Identify which cell holds the provided text, then report its [x, y] central coordinate. 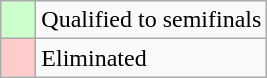
Eliminated [152, 58]
Qualified to semifinals [152, 20]
